Identify which cell holds the provided text, then report its [x, y] central coordinate. 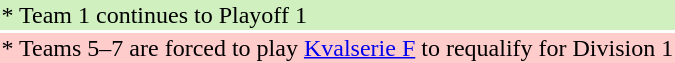
* Teams 5–7 are forced to play Kvalserie F to requalify for Division 1 [338, 48]
* Team 1 continues to Playoff 1 [338, 15]
